Capture the cell that displays the provided text and extract its [x, y] central coordinate. 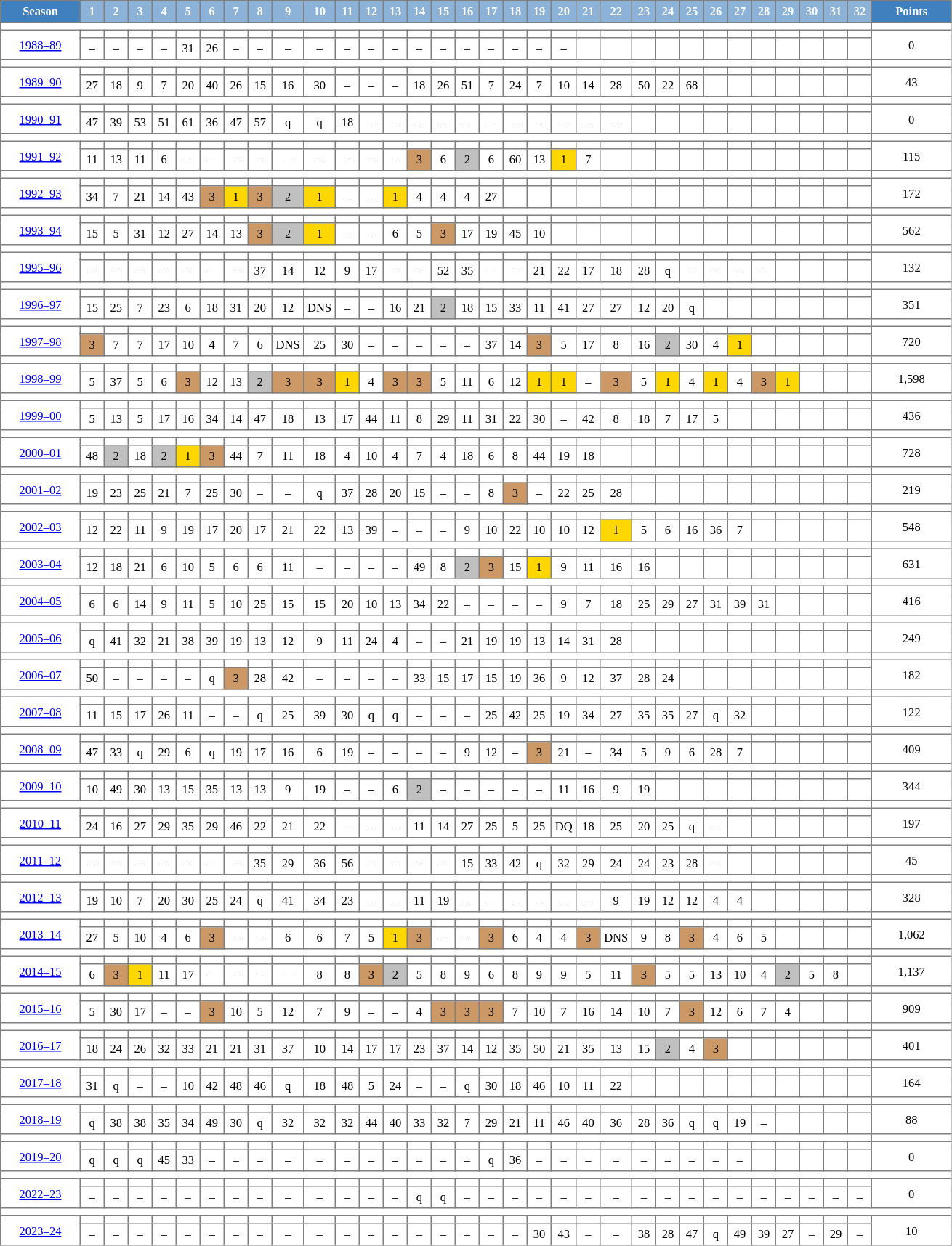
53 [140, 123]
1993–94 [41, 230]
249 [912, 637]
344 [912, 785]
720 [912, 341]
1999–00 [41, 415]
56 [347, 864]
Points [912, 12]
68 [692, 86]
631 [912, 563]
132 [912, 267]
1990–91 [41, 118]
1992–93 [41, 193]
60 [515, 160]
562 [912, 230]
122 [912, 711]
909 [912, 1008]
1,598 [912, 378]
115 [912, 155]
2023–24 [41, 1230]
2015–16 [41, 1008]
2005–06 [41, 637]
172 [912, 193]
1991–92 [41, 155]
2002–03 [41, 526]
1,137 [912, 971]
1,062 [912, 934]
164 [912, 1082]
351 [912, 304]
Season [41, 12]
2008–09 [41, 748]
2019–20 [41, 1156]
2014–15 [41, 971]
2011–12 [41, 859]
182 [912, 674]
2016–17 [41, 1045]
2009–10 [41, 785]
2017–18 [41, 1082]
1989–90 [41, 81]
401 [912, 1045]
DQ [563, 827]
2004–05 [41, 600]
728 [912, 452]
1988–89 [41, 44]
1997–98 [41, 341]
57 [260, 123]
61 [187, 123]
88 [912, 1119]
2001–02 [41, 489]
1998–99 [41, 378]
2007–08 [41, 711]
197 [912, 822]
328 [912, 897]
1996–97 [41, 304]
2003–04 [41, 563]
2006–07 [41, 674]
416 [912, 600]
219 [912, 489]
1995–96 [41, 267]
2012–13 [41, 897]
2010–11 [41, 822]
52 [443, 271]
2022–23 [41, 1193]
548 [912, 526]
436 [912, 415]
2013–14 [41, 934]
2000–01 [41, 452]
2018–19 [41, 1119]
409 [912, 748]
